Search for the cell housing the specified text and yield its [x, y] center coordinate. 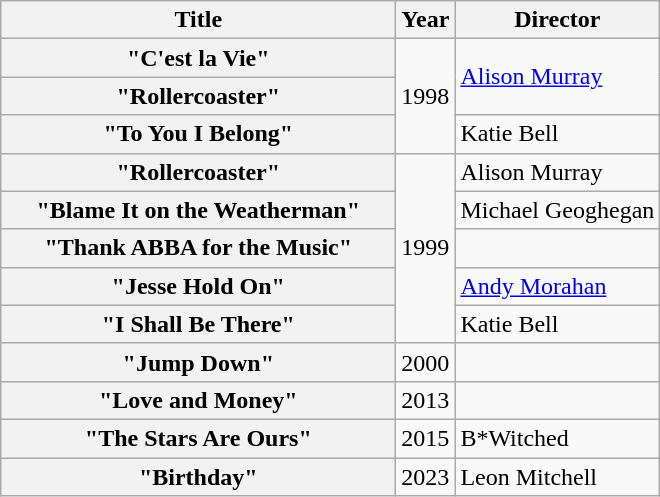
Director [558, 20]
2000 [426, 362]
"C'est la Vie" [198, 58]
Year [426, 20]
Title [198, 20]
"Birthday" [198, 477]
Leon Mitchell [558, 477]
"The Stars Are Ours" [198, 438]
"Jesse Hold On" [198, 286]
"Blame It on the Weatherman" [198, 210]
1999 [426, 248]
"Jump Down" [198, 362]
B*Witched [558, 438]
2023 [426, 477]
"Love and Money" [198, 400]
"Thank ABBA for the Music" [198, 248]
"To You I Belong" [198, 134]
1998 [426, 96]
2015 [426, 438]
"I Shall Be There" [198, 324]
Michael Geoghegan [558, 210]
2013 [426, 400]
Andy Morahan [558, 286]
